For the text-containing cell, return its midpoint in (x, y) coordinate format. 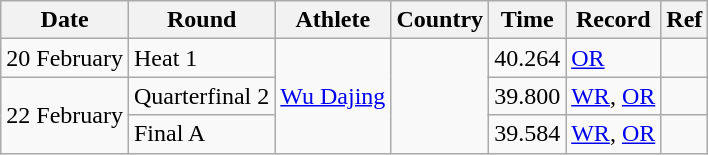
Country (440, 20)
39.584 (528, 134)
Athlete (333, 20)
Heat 1 (201, 58)
22 February (65, 115)
20 February (65, 58)
Time (528, 20)
Wu Dajing (333, 96)
OR (614, 58)
Date (65, 20)
40.264 (528, 58)
39.800 (528, 96)
Ref (684, 20)
Record (614, 20)
Final A (201, 134)
Round (201, 20)
Quarterfinal 2 (201, 96)
